Search for the cell housing the specified text and yield its [x, y] center coordinate. 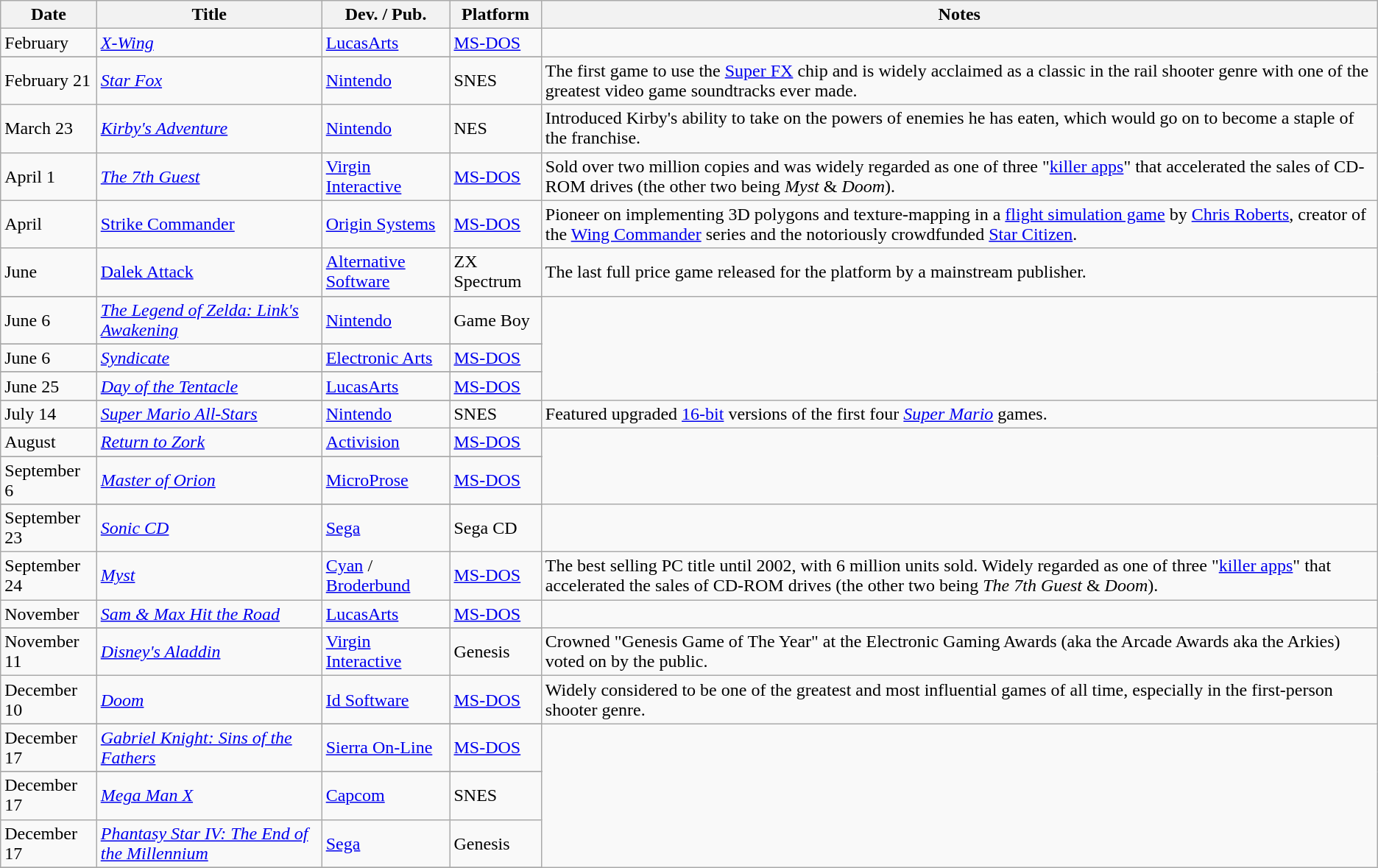
Dev. / Pub. [386, 15]
Alternative Software [386, 272]
ZX Spectrum [495, 272]
Sam & Max Hit the Road [209, 614]
Dalek Attack [209, 272]
September 23 [49, 529]
Sonic CD [209, 529]
NES [495, 128]
Syndicate [209, 358]
July 14 [49, 414]
Myst [209, 576]
Kirby's Adventure [209, 128]
Electronic Arts [386, 358]
September 24 [49, 576]
February [49, 43]
Super Mario All-Stars [209, 414]
February 21 [49, 81]
Doom [209, 699]
September 6 [49, 480]
Master of Orion [209, 480]
Return to Zork [209, 442]
Star Fox [209, 81]
Disney's Aladdin [209, 652]
Platform [495, 15]
Crowned "Genesis Game of The Year" at the Electronic Gaming Awards (aka the Arcade Awards aka the Arkies) voted on by the public. [959, 652]
Day of the Tentacle [209, 386]
Widely considered to be one of the greatest and most influential games of all time, especially in the first-person shooter genre. [959, 699]
November 11 [49, 652]
Capcom [386, 795]
X-Wing [209, 43]
Sierra On-Line [386, 748]
Cyan / Broderbund [386, 576]
Gabriel Knight: Sins of the Fathers [209, 748]
Origin Systems [386, 224]
Strike Commander [209, 224]
Featured upgraded 16-bit versions of the first four Super Mario games. [959, 414]
Notes [959, 15]
Activision [386, 442]
The Legend of Zelda: Link's Awakening [209, 320]
Phantasy Star IV: The End of the Millennium [209, 844]
The last full price game released for the platform by a mainstream publisher. [959, 272]
April 1 [49, 177]
Id Software [386, 699]
Title [209, 15]
MicroProse [386, 480]
June [49, 272]
November [49, 614]
December 10 [49, 699]
Mega Man X [209, 795]
June 25 [49, 386]
Introduced Kirby's ability to take on the powers of enemies he has eaten, which would go on to become a staple of the franchise. [959, 128]
Game Boy [495, 320]
Date [49, 15]
The 7th Guest [209, 177]
March 23 [49, 128]
August [49, 442]
Sega CD [495, 529]
April [49, 224]
